Provide the [x, y] coordinate of the cell's center where the given text is located.  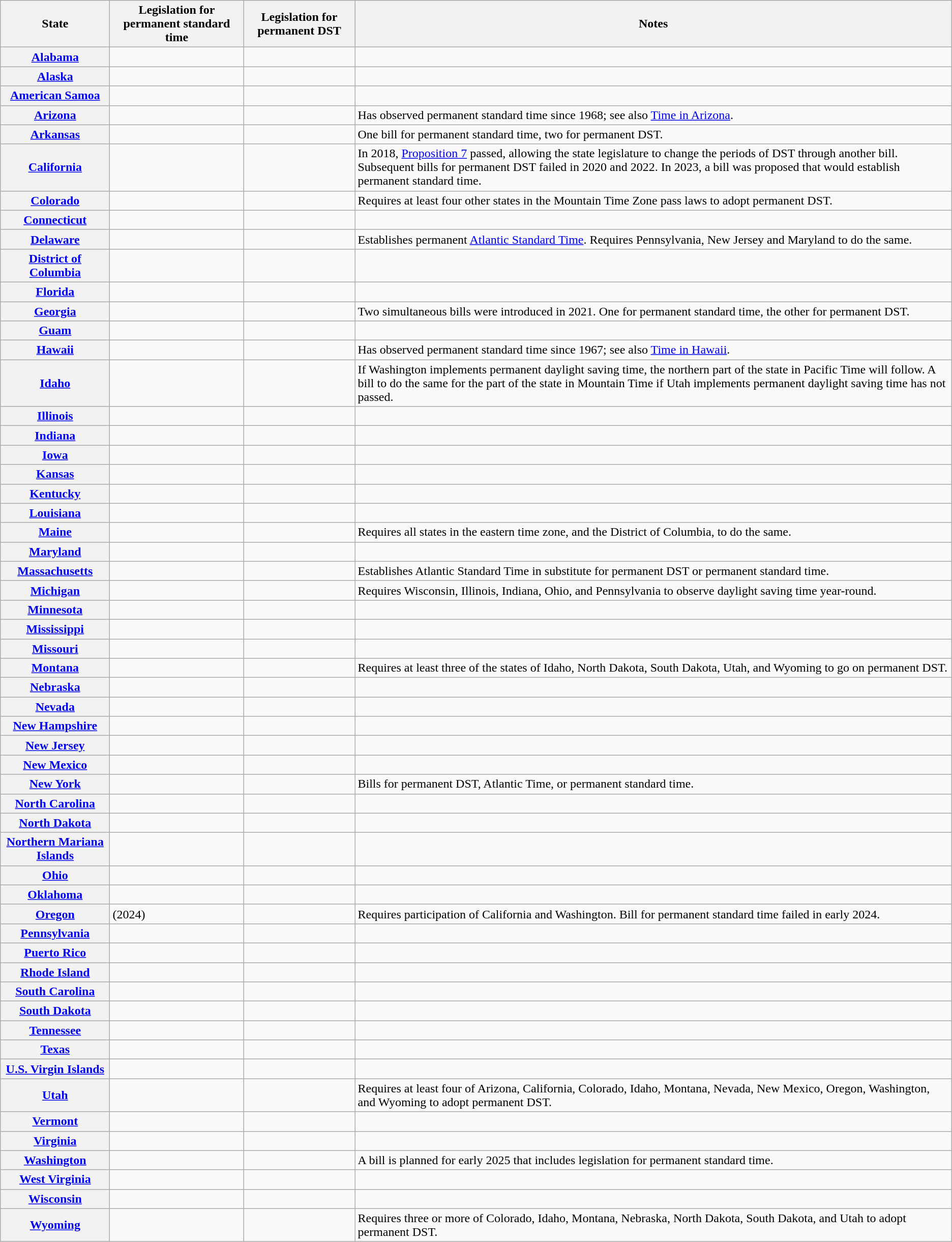
Ohio [55, 875]
Legislation for permanent DST [299, 24]
Connecticut [55, 220]
Minnesota [55, 610]
Legislation for permanent standard time [177, 24]
Massachusetts [55, 571]
Requires three or more of Colorado, Idaho, Montana, Nebraska, North Dakota, South Dakota, and Utah to adopt permanent DST. [653, 1225]
Wisconsin [55, 1199]
A bill is planned for early 2025 that includes legislation for permanent standard time. [653, 1160]
Idaho [55, 383]
Washington [55, 1160]
Delaware [55, 239]
Missouri [55, 649]
U.S. Virgin Islands [55, 1069]
American Samoa [55, 96]
State [55, 24]
South Carolina [55, 992]
Georgia [55, 311]
Nebraska [55, 687]
West Virginia [55, 1179]
Guam [55, 331]
New Hampshire [55, 726]
Puerto Rico [55, 952]
Alabama [55, 57]
Establishes Atlantic Standard Time in substitute for permanent DST or permanent standard time. [653, 571]
Oklahoma [55, 894]
Indiana [55, 436]
Requires all states in the eastern time zone, and the District of Columbia, to do the same. [653, 532]
Texas [55, 1050]
Requires Wisconsin, Illinois, Indiana, Ohio, and Pennsylvania to observe daylight saving time year-round. [653, 590]
Florida [55, 292]
(2024) [177, 914]
Iowa [55, 455]
New Mexico [55, 765]
One bill for permanent standard time, two for permanent DST. [653, 134]
Two simultaneous bills were introduced in 2021. One for permanent standard time, the other for permanent DST. [653, 311]
Requires at least four other states in the Mountain Time Zone pass laws to adopt permanent DST. [653, 200]
South Dakota [55, 1011]
Bills for permanent DST, Atlantic Time, or permanent standard time. [653, 784]
Requires participation of California and Washington. Bill for permanent standard time failed in early 2024. [653, 914]
Illinois [55, 416]
Colorado [55, 200]
Tennessee [55, 1030]
Oregon [55, 914]
Pennsylvania [55, 933]
Has observed permanent standard time since 1967; see also Time in Hawaii. [653, 350]
Kentucky [55, 494]
Virginia [55, 1141]
Maine [55, 532]
Arizona [55, 115]
Rhode Island [55, 972]
Wyoming [55, 1225]
Vermont [55, 1121]
North Dakota [55, 823]
North Carolina [55, 803]
Alaska [55, 76]
Hawaii [55, 350]
Maryland [55, 552]
Has observed permanent standard time since 1968; see also Time in Arizona. [653, 115]
Louisiana [55, 513]
Utah [55, 1095]
California [55, 167]
Kansas [55, 474]
Notes [653, 24]
Arkansas [55, 134]
Montana [55, 668]
Requires at least four of Arizona, California, Colorado, Idaho, Montana, Nevada, New Mexico, Oregon, Washington, and Wyoming to adopt permanent DST. [653, 1095]
Mississippi [55, 629]
New Jersey [55, 745]
Nevada [55, 707]
New York [55, 784]
District of Columbia [55, 266]
Michigan [55, 590]
Establishes permanent Atlantic Standard Time. Requires Pennsylvania, New Jersey and Maryland to do the same. [653, 239]
Northern Mariana Islands [55, 849]
Requires at least three of the states of Idaho, North Dakota, South Dakota, Utah, and Wyoming to go on permanent DST. [653, 668]
